Detect which cell encompasses the target text, then output its [x, y] center coordinate. 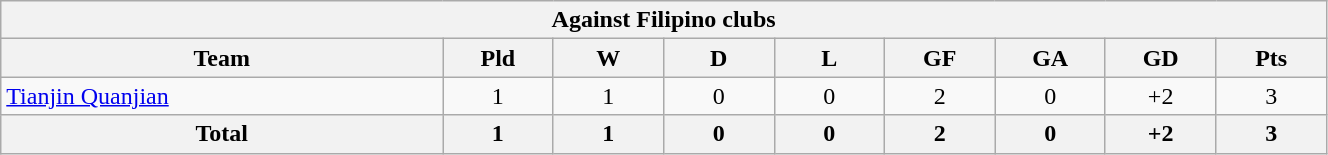
Tianjin Quanjian [222, 96]
Pld [498, 58]
Pts [1272, 58]
GF [939, 58]
GA [1050, 58]
D [719, 58]
Team [222, 58]
W [608, 58]
Total [222, 134]
L [829, 58]
GD [1160, 58]
Against Filipino clubs [664, 20]
